Output the [X, Y] coordinate of the center of the cell containing the given text.  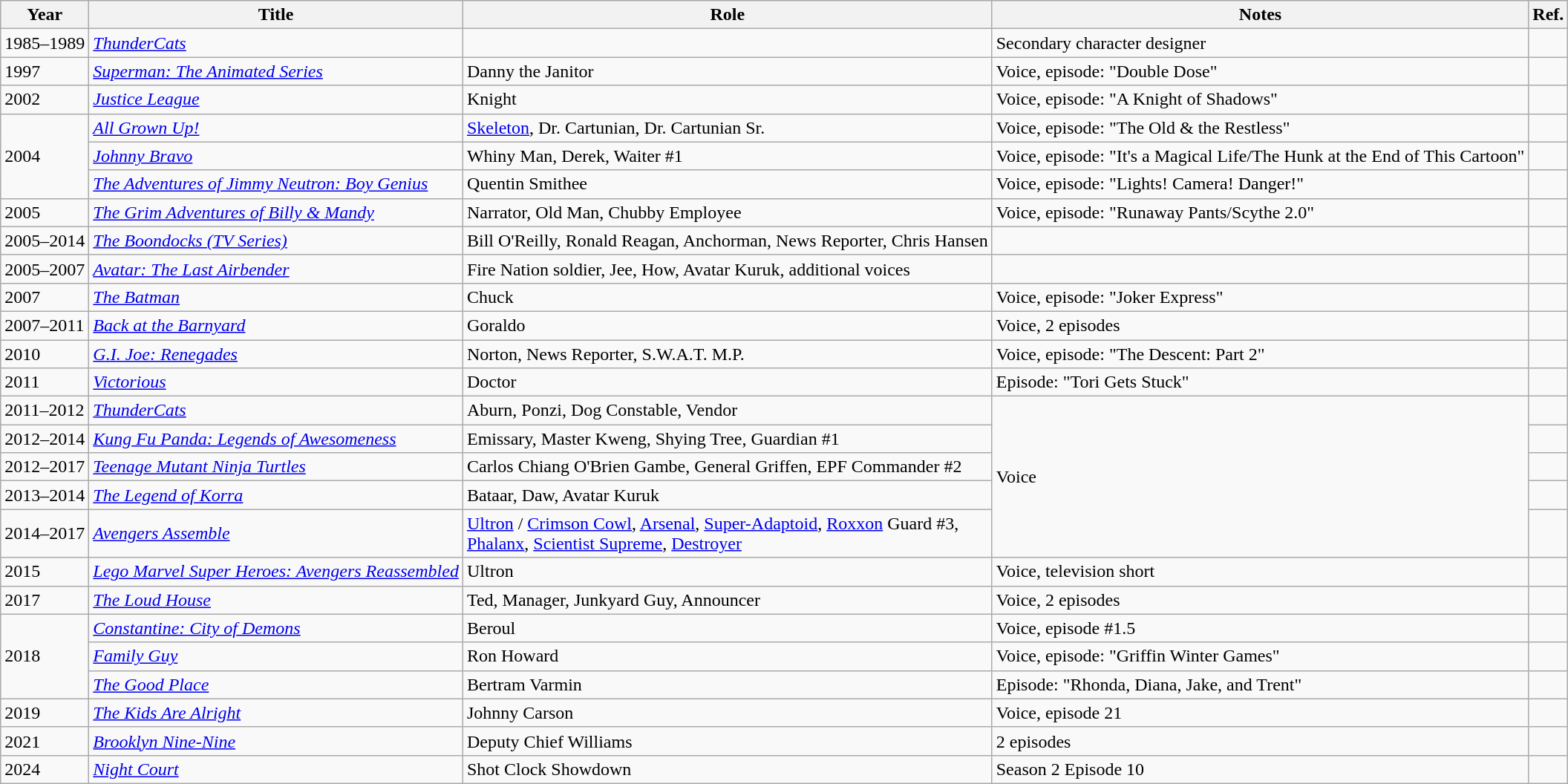
2021 [45, 741]
Johnny Carson [728, 713]
Voice, episode #1.5 [1261, 628]
Voice, episode: "Lights! Camera! Danger!" [1261, 184]
All Grown Up! [276, 128]
Voice, episode: "A Knight of Shadows" [1261, 99]
Constantine: City of Demons [276, 628]
Avatar: The Last Airbender [276, 269]
Episode: "Rhonda, Diana, Jake, and Trent" [1261, 685]
Carlos Chiang O'Brien Gambe, General Griffen, EPF Commander #2 [728, 467]
Lego Marvel Super Heroes: Avengers Reassembled [276, 572]
Justice League [276, 99]
Goraldo [728, 325]
Beroul [728, 628]
The Kids Are Alright [276, 713]
2004 [45, 156]
Episode: "Tori Gets Stuck" [1261, 382]
Voice, television short [1261, 572]
2007 [45, 297]
Shot Clock Showdown [728, 769]
Quentin Smithee [728, 184]
The Legend of Korra [276, 495]
Voice, episode: "Double Dose" [1261, 71]
Voice, episode: "The Old & the Restless" [1261, 128]
Voice, episode: "Joker Express" [1261, 297]
Emissary, Master Kweng, Shying Tree, Guardian #1 [728, 439]
Danny the Janitor [728, 71]
2007–2011 [45, 325]
2014–2017 [45, 533]
The Boondocks (TV Series) [276, 241]
Voice, episode 21 [1261, 713]
2005 [45, 212]
2005–2007 [45, 269]
2024 [45, 769]
Voice, episode: "The Descent: Part 2" [1261, 354]
Ted, Manager, Junkyard Guy, Announcer [728, 600]
2002 [45, 99]
Title [276, 15]
Aburn, Ponzi, Dog Constable, Vendor [728, 411]
The Grim Adventures of Billy & Mandy [276, 212]
Ron Howard [728, 656]
Whiny Man, Derek, Waiter #1 [728, 156]
Family Guy [276, 656]
Doctor [728, 382]
Voice, episode: "It's a Magical Life/The Hunk at the End of This Cartoon" [1261, 156]
Norton, News Reporter, S.W.A.T. M.P. [728, 354]
2015 [45, 572]
Voice [1261, 477]
2018 [45, 656]
Knight [728, 99]
Teenage Mutant Ninja Turtles [276, 467]
2017 [45, 600]
Deputy Chief Williams [728, 741]
2011–2012 [45, 411]
Ultron / Crimson Cowl, Arsenal, Super-Adaptoid, Roxxon Guard #3,Phalanx, Scientist Supreme, Destroyer [728, 533]
Bataar, Daw, Avatar Kuruk [728, 495]
Fire Nation soldier, Jee, How, Avatar Kuruk, additional voices [728, 269]
2010 [45, 354]
1985–1989 [45, 43]
Bill O'Reilly, Ronald Reagan, Anchorman, News Reporter, Chris Hansen [728, 241]
Secondary character designer [1261, 43]
2012–2017 [45, 467]
Chuck [728, 297]
The Batman [276, 297]
Season 2 Episode 10 [1261, 769]
2011 [45, 382]
Skeleton, Dr. Cartunian, Dr. Cartunian Sr. [728, 128]
The Adventures of Jimmy Neutron: Boy Genius [276, 184]
Superman: The Animated Series [276, 71]
The Loud House [276, 600]
2019 [45, 713]
Role [728, 15]
Voice, episode: "Griffin Winter Games" [1261, 656]
Victorious [276, 382]
Ref. [1549, 15]
Avengers Assemble [276, 533]
Bertram Varmin [728, 685]
Voice, episode: "Runaway Pants/Scythe 2.0" [1261, 212]
2 episodes [1261, 741]
Year [45, 15]
Ultron [728, 572]
2012–2014 [45, 439]
Night Court [276, 769]
Johnny Bravo [276, 156]
2005–2014 [45, 241]
Back at the Barnyard [276, 325]
Notes [1261, 15]
The Good Place [276, 685]
G.I. Joe: Renegades [276, 354]
Kung Fu Panda: Legends of Awesomeness [276, 439]
1997 [45, 71]
Narrator, Old Man, Chubby Employee [728, 212]
2013–2014 [45, 495]
Brooklyn Nine-Nine [276, 741]
